Determine the (X, Y) coordinate at the center of the cell enclosing the given text.  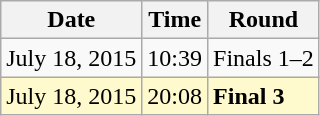
Time (175, 20)
Finals 1–2 (264, 58)
20:08 (175, 96)
10:39 (175, 58)
Date (72, 20)
Round (264, 20)
Final 3 (264, 96)
